Find where the given text appears and provide that cell's center as (X, Y) coordinate. 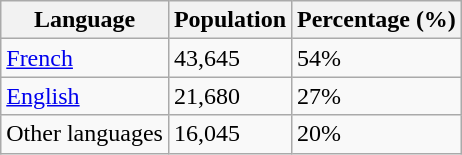
Population (230, 20)
Percentage (%) (377, 20)
Language (85, 20)
English (85, 96)
21,680 (230, 96)
54% (377, 58)
27% (377, 96)
20% (377, 134)
French (85, 58)
43,645 (230, 58)
16,045 (230, 134)
Other languages (85, 134)
